Return [X, Y] of the center of cell containing provided text 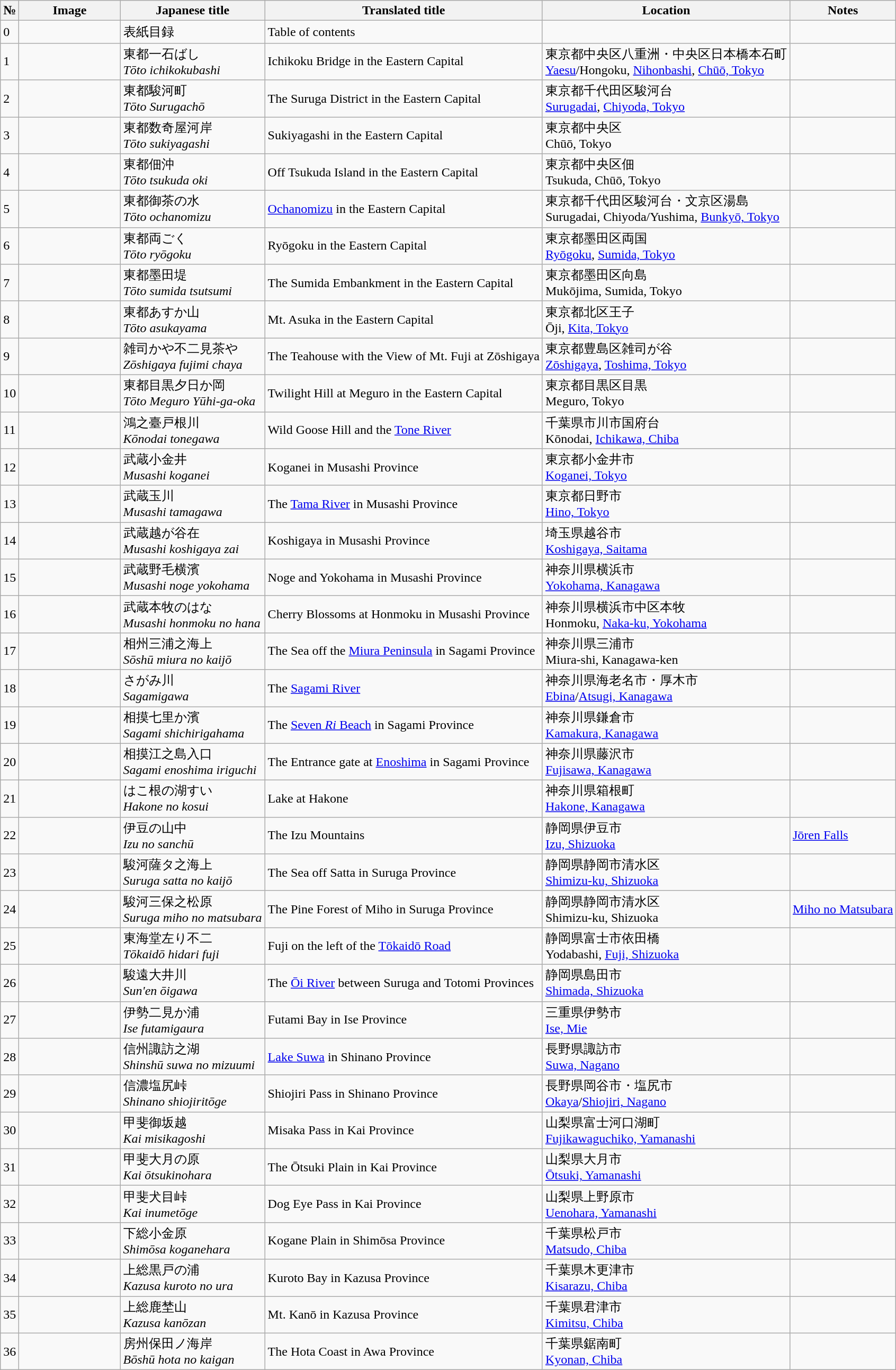
長野県諏訪市Suwa, Nagano [666, 1057]
19 [10, 725]
7 [10, 283]
上総鹿埜山Kazusa kanōzan [193, 1314]
静岡県富士市依田橋Yodabashi, Fuji, Shizuoka [666, 946]
東京都日野市Hino, Tokyo [666, 504]
8 [10, 319]
18 [10, 688]
千葉県市川市国府台Kōnodai, Ichikawa, Chiba [666, 430]
Ryōgoku in the Eastern Capital [404, 246]
神奈川県海老名市・厚木市Ebina/Atsugi, Kanagawa [666, 688]
東都目黒夕日か岡Tōto Meguro Yūhi-ga-oka [193, 393]
Shiojiri Pass in Shinano Province [404, 1093]
The Ōi River between Suruga and Totomi Provinces [404, 983]
The Sea off the Miura Peninsula in Sagami Province [404, 651]
Notes [843, 11]
6 [10, 246]
Wild Goose Hill and the Tone River [404, 430]
東都墨田堤Tōto sumida tsutsumi [193, 283]
The Hota Coast in Awa Province [404, 1351]
№ [10, 11]
東都一石ばしTōto ichikokubashi [193, 61]
The Sagami River [404, 688]
36 [10, 1351]
29 [10, 1093]
長野県岡谷市・塩尻市Okaya/Shiojiri, Nagano [666, 1093]
東都あすか山Tōto asukayama [193, 319]
武蔵小金井Musashi koganei [193, 467]
さがみ川Sagamigawa [193, 688]
The Seven Ri Beach in Sagami Province [404, 725]
駿河薩タ之海上Suruga satta no kaijō [193, 873]
静岡県島田市Shimada, Shizuoka [666, 983]
12 [10, 467]
The Teahouse with the View of Mt. Fuji at Zōshigaya [404, 357]
東京都目黒区目黒Meguro, Tokyo [666, 393]
駿河三保之松原Suruga miho no matsubara [193, 909]
房州保田ノ海岸Bōshū hota no kaigan [193, 1351]
東京都中央区佃Tsukuda, Chūō, Tokyo [666, 172]
伊勢二見か浦Ise futamigaura [193, 1020]
Fuji on the left of the Tōkaidō Road [404, 946]
Kogane Plain in Shimōsa Province [404, 1241]
4 [10, 172]
神奈川県横浜市Yokohama, Kanagawa [666, 577]
静岡県伊豆市Izu, Shizuoka [666, 835]
The Sumida Embankment in the Eastern Capital [404, 283]
武蔵本牧のはなMusashi honmoku no hana [193, 615]
28 [10, 1057]
千葉県鋸南町Kyonan, Chiba [666, 1351]
Noge and Yokohama in Musashi Province [404, 577]
Ichikoku Bridge in the Eastern Capital [404, 61]
10 [10, 393]
相摸江之島入口Sagami enoshima iriguchi [193, 762]
Mt. Asuka in the Eastern Capital [404, 319]
35 [10, 1314]
Off Tsukuda Island in the Eastern Capital [404, 172]
13 [10, 504]
東都御茶の水Tōto ochanomizu [193, 209]
1 [10, 61]
鴻之臺戸根川Kōnodai tonegawa [193, 430]
33 [10, 1241]
14 [10, 541]
三重県伊勢市Ise, Mie [666, 1020]
Dog Eye Pass in Kai Province [404, 1204]
31 [10, 1167]
27 [10, 1020]
東京都中央区Chūō, Tokyo [666, 135]
20 [10, 762]
16 [10, 615]
武蔵越が谷在Musashi koshigaya zai [193, 541]
32 [10, 1204]
甲斐御坂越Kai misikagoshi [193, 1131]
24 [10, 909]
The Sea off Satta in Suruga Province [404, 873]
15 [10, 577]
山梨県上野原市Uenohara, Yamanashi [666, 1204]
Cherry Blossoms at Honmoku in Musashi Province [404, 615]
Ochanomizu in the Eastern Capital [404, 209]
信濃塩尻峠Shinano shiojiritōge [193, 1093]
千葉県木更津市Kisarazu, Chiba [666, 1278]
Jōren Falls [843, 835]
Lake at Hakone [404, 799]
東京都墨田区両国Ryōgoku, Sumida, Tokyo [666, 246]
千葉県松戸市Matsudo, Chiba [666, 1241]
神奈川県藤沢市Fujisawa, Kanagawa [666, 762]
Misaka Pass in Kai Province [404, 1131]
東京都墨田区向島Mukōjima, Sumida, Tokyo [666, 283]
甲斐大月の原Kai ōtsukinohara [193, 1167]
神奈川県箱根町Hakone, Kanagawa [666, 799]
0 [10, 32]
Japanese title [193, 11]
The Suruga District in the Eastern Capital [404, 99]
東都両ごくTōto ryōgoku [193, 246]
東京都中央区八重洲・中央区日本橋本石町Yaesu/Hongoku, Nihonbashi, Chūō, Tokyo [666, 61]
Miho no Matsubara [843, 909]
Mt. Kanō in Kazusa Province [404, 1314]
5 [10, 209]
山梨県大月市Ōtsuki, Yamanashi [666, 1167]
雑司かや不二見茶やZōshigaya fujimi chaya [193, 357]
東京都小金井市Koganei, Tokyo [666, 467]
下総小金原Shimōsa koganehara [193, 1241]
The Tama River in Musashi Province [404, 504]
Table of contents [404, 32]
東京都千代田区駿河台Surugadai, Chiyoda, Tokyo [666, 99]
The Pine Forest of Miho in Suruga Province [404, 909]
東都駿河町Tōto Surugachō [193, 99]
17 [10, 651]
23 [10, 873]
The Izu Mountains [404, 835]
武蔵野毛横濱Musashi noge yokohama [193, 577]
Koshigaya in Musashi Province [404, 541]
Lake Suwa in Shinano Province [404, 1057]
9 [10, 357]
はこ根の湖すいHakone no kosui [193, 799]
埼玉県越谷市Koshigaya, Saitama [666, 541]
神奈川県横浜市中区本牧Honmoku, Naka-ku, Yokohama [666, 615]
Twilight Hill at Meguro in the Eastern Capital [404, 393]
上総黒戸の浦Kazusa kuroto no ura [193, 1278]
11 [10, 430]
相摸七里か濱Sagami shichirigahama [193, 725]
The Entrance gate at Enoshima in Sagami Province [404, 762]
30 [10, 1131]
東都佃沖Tōto tsukuda oki [193, 172]
Koganei in Musashi Province [404, 467]
武蔵玉川Musashi tamagawa [193, 504]
26 [10, 983]
34 [10, 1278]
駿遠大井川Sun'en ōigawa [193, 983]
2 [10, 99]
伊豆の山中Izu no sanchū [193, 835]
神奈川県三浦市Miura-shi, Kanagawa-ken [666, 651]
Translated title [404, 11]
25 [10, 946]
The Ōtsuki Plain in Kai Province [404, 1167]
相州三浦之海上Sōshū miura no kaijō [193, 651]
東京都豊島区雑司が谷Zōshigaya, Toshima, Tokyo [666, 357]
東京都千代田区駿河台・文京区湯島Surugadai, Chiyoda/Yushima, Bunkyō, Tokyo [666, 209]
甲斐犬目峠Kai inumetōge [193, 1204]
神奈川県鎌倉市 Kamakura, Kanagawa [666, 725]
21 [10, 799]
信州諏訪之湖Shinshū suwa no mizuumi [193, 1057]
千葉県君津市Kimitsu, Chiba [666, 1314]
Sukiyagashi in the Eastern Capital [404, 135]
山梨県富士河口湖町Fujikawaguchiko, Yamanashi [666, 1131]
Kuroto Bay in Kazusa Province [404, 1278]
22 [10, 835]
東都数奇屋河岸Tōto sukiyagashi [193, 135]
表紙目録 [193, 32]
東海堂左り不二Tōkaidō hidari fuji [193, 946]
3 [10, 135]
Image [70, 11]
Location [666, 11]
Futami Bay in Ise Province [404, 1020]
東京都北区王子Ōji, Kita, Tokyo [666, 319]
